Scan for the cell matching the given text and deliver its (X, Y) coordinate at center. 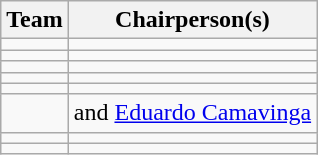
and Eduardo Camavinga (192, 113)
Team (35, 20)
Chairperson(s) (192, 20)
